Output the [X, Y] coordinate of the center of the cell containing the given text.  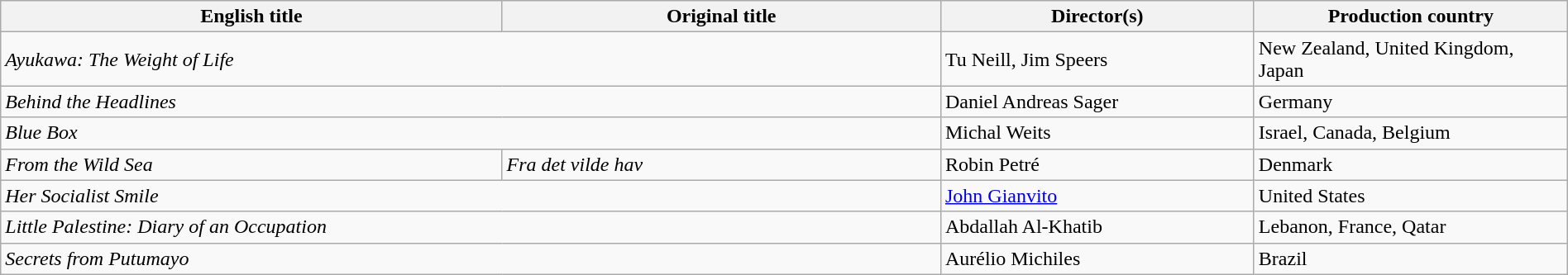
New Zealand, United Kingdom, Japan [1411, 59]
Brazil [1411, 258]
Secrets from Putumayo [471, 258]
John Gianvito [1097, 196]
Israel, Canada, Belgium [1411, 133]
Abdallah Al-Khatib [1097, 227]
Tu Neill, Jim Speers [1097, 59]
Blue Box [471, 133]
Director(s) [1097, 17]
Her Socialist Smile [471, 196]
English title [251, 17]
Daniel Andreas Sager [1097, 102]
United States [1411, 196]
Michal Weits [1097, 133]
Germany [1411, 102]
Aurélio Michiles [1097, 258]
Little Palestine: Diary of an Occupation [471, 227]
Original title [721, 17]
From the Wild Sea [251, 164]
Fra det vilde hav [721, 164]
Denmark [1411, 164]
Ayukawa: The Weight of Life [471, 59]
Robin Petré [1097, 164]
Lebanon, France, Qatar [1411, 227]
Production country [1411, 17]
Behind the Headlines [471, 102]
